For the text-containing cell, return its midpoint in (X, Y) coordinate format. 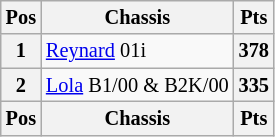
378 (254, 51)
Reynard 01i (138, 51)
1 (21, 51)
2 (21, 85)
Lola B1/00 & B2K/00 (138, 85)
335 (254, 85)
